Find where the given text appears and provide that cell's center as [x, y] coordinate. 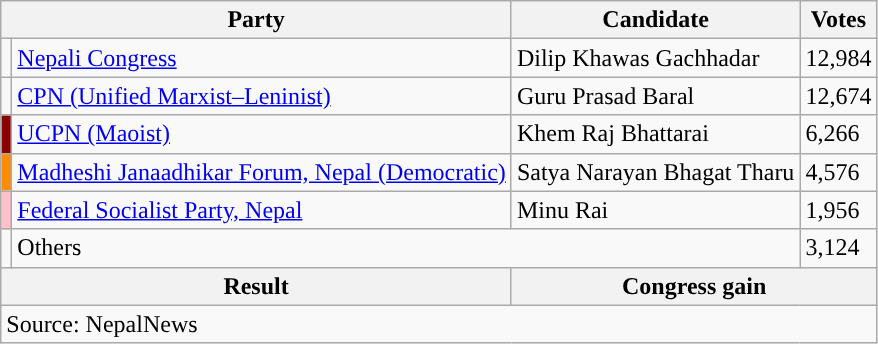
Federal Socialist Party, Nepal [262, 210]
UCPN (Maoist) [262, 134]
Nepali Congress [262, 58]
Dilip Khawas Gachhadar [656, 58]
Minu Rai [656, 210]
Khem Raj Bhattarai [656, 134]
6,266 [838, 134]
Party [256, 20]
Result [256, 286]
3,124 [838, 248]
Congress gain [694, 286]
12,984 [838, 58]
Satya Narayan Bhagat Tharu [656, 172]
Votes [838, 20]
Guru Prasad Baral [656, 96]
12,674 [838, 96]
1,956 [838, 210]
Madheshi Janaadhikar Forum, Nepal (Democratic) [262, 172]
4,576 [838, 172]
Candidate [656, 20]
Source: NepalNews [439, 324]
CPN (Unified Marxist–Leninist) [262, 96]
Others [406, 248]
